For the text-containing cell, return its midpoint in (X, Y) coordinate format. 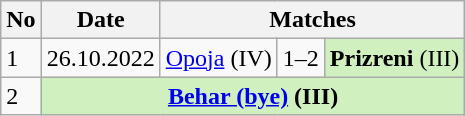
1 (21, 58)
1–2 (300, 58)
Date (100, 20)
Prizreni (III) (394, 58)
Behar (bye) (III) (253, 96)
Opoja (IV) (218, 58)
2 (21, 96)
26.10.2022 (100, 58)
Matches (312, 20)
No (21, 20)
